Detect which cell encompasses the target text, then output its (x, y) center coordinate. 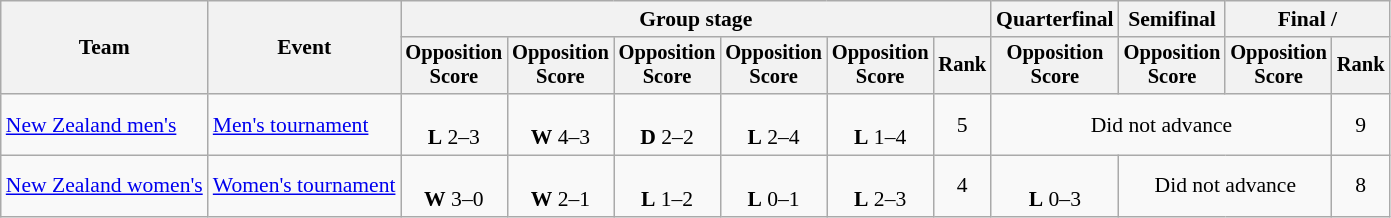
W 3–0 (454, 186)
8 (1361, 186)
W 4–3 (560, 124)
Event (304, 48)
Group stage (696, 19)
4 (962, 186)
New Zealand women's (104, 186)
L 0–1 (774, 186)
New Zealand men's (104, 124)
Semifinal (1172, 19)
L 1–2 (668, 186)
D 2–2 (668, 124)
Final / (1307, 19)
Team (104, 48)
Men's tournament (304, 124)
5 (962, 124)
9 (1361, 124)
L 1–4 (880, 124)
Quarterfinal (1055, 19)
W 2–1 (560, 186)
L 0–3 (1055, 186)
L 2–4 (774, 124)
Women's tournament (304, 186)
